Provide the (X, Y) coordinate of the cell's center where the given text is located.  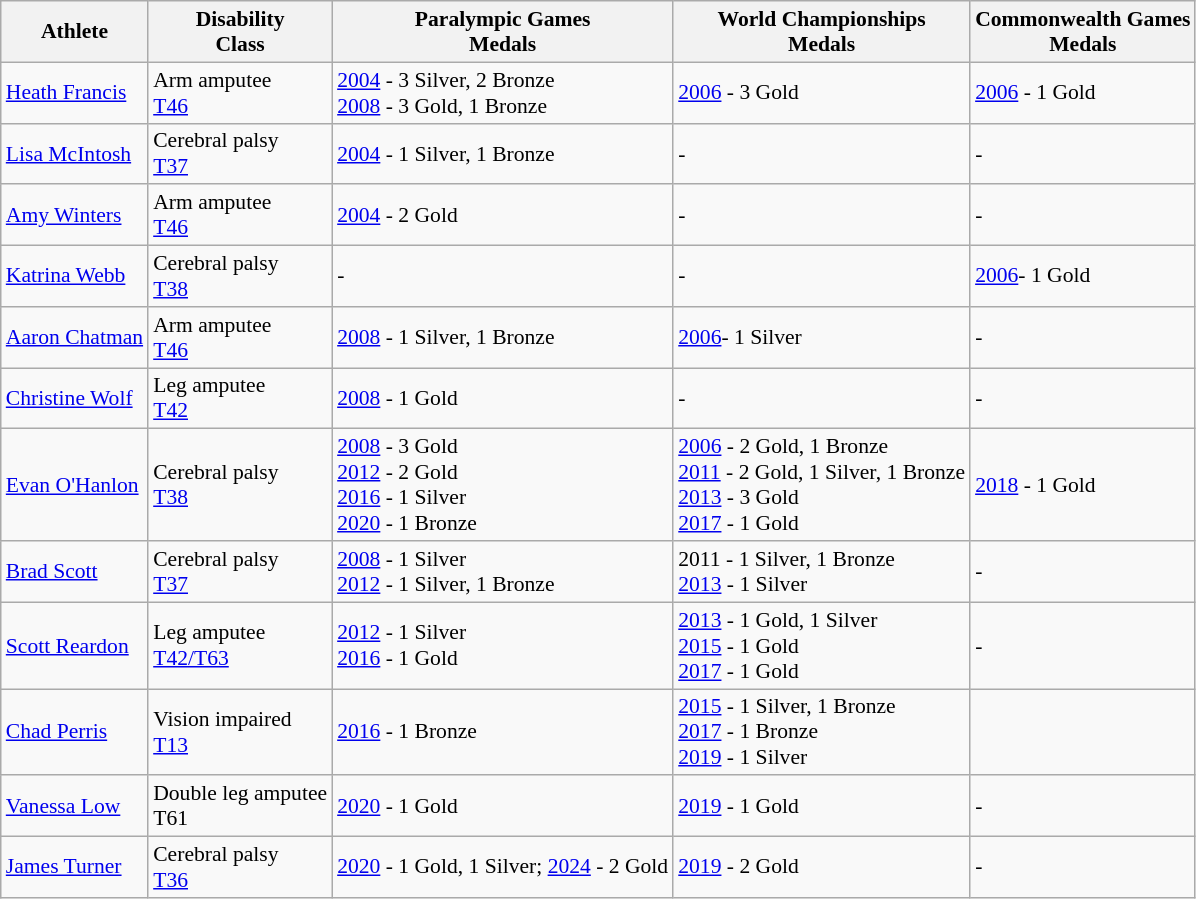
2018 - 1 Gold (1082, 485)
Commonwealth Games Medals (1082, 32)
James Turner (74, 868)
Vanessa Low (74, 806)
2004 - 3 Silver, 2 Bronze 2008 - 3 Gold, 1 Bronze (502, 92)
2006 - 3 Gold (822, 92)
Heath Francis (74, 92)
Athlete (74, 32)
Disability Class (240, 32)
Double leg amputee T61 (240, 806)
2016 - 1 Bronze (502, 732)
2004 - 2 Gold (502, 216)
2006 - 2 Gold, 1 Bronze 2011 - 2 Gold, 1 Silver, 1 Bronze 2013 - 3 Gold 2017 - 1 Gold (822, 485)
Vision impaired T13 (240, 732)
Lisa McIntosh (74, 154)
2006- 1 Gold (1082, 276)
2020 - 1 Gold (502, 806)
World Championships Medals (822, 32)
2020 - 1 Gold, 1 Silver; 2024 - 2 Gold (502, 868)
2013 - 1 Gold, 1 Silver 2015 - 1 Gold 2017 - 1 Gold (822, 646)
2006- 1 Silver (822, 338)
Scott Reardon (74, 646)
Chad Perris (74, 732)
Aaron Chatman (74, 338)
Cerebral palsy T36 (240, 868)
Leg amputee T42/T63 (240, 646)
2011 - 1 Silver, 1 Bronze 2013 - 1 Silver (822, 572)
2008 - 1 Gold (502, 398)
2008 - 3 Gold 2012 - 2 Gold 2016 - 1 Silver 2020 - 1 Bronze (502, 485)
Evan O'Hanlon (74, 485)
Leg amputee T42 (240, 398)
Paralympic Games Medals (502, 32)
Katrina Webb (74, 276)
2006 - 1 Gold (1082, 92)
2008 - 1 Silver, 1 Bronze (502, 338)
Brad Scott (74, 572)
2019 - 2 Gold (822, 868)
Amy Winters (74, 216)
2015 - 1 Silver, 1 Bronze 2017 - 1 Bronze 2019 - 1 Silver (822, 732)
2012 - 1 Silver 2016 - 1 Gold (502, 646)
Christine Wolf (74, 398)
2008 - 1 Silver 2012 - 1 Silver, 1 Bronze (502, 572)
2004 - 1 Silver, 1 Bronze (502, 154)
2019 - 1 Gold (822, 806)
